Output the (X, Y) coordinate of the center of the cell containing the given text.  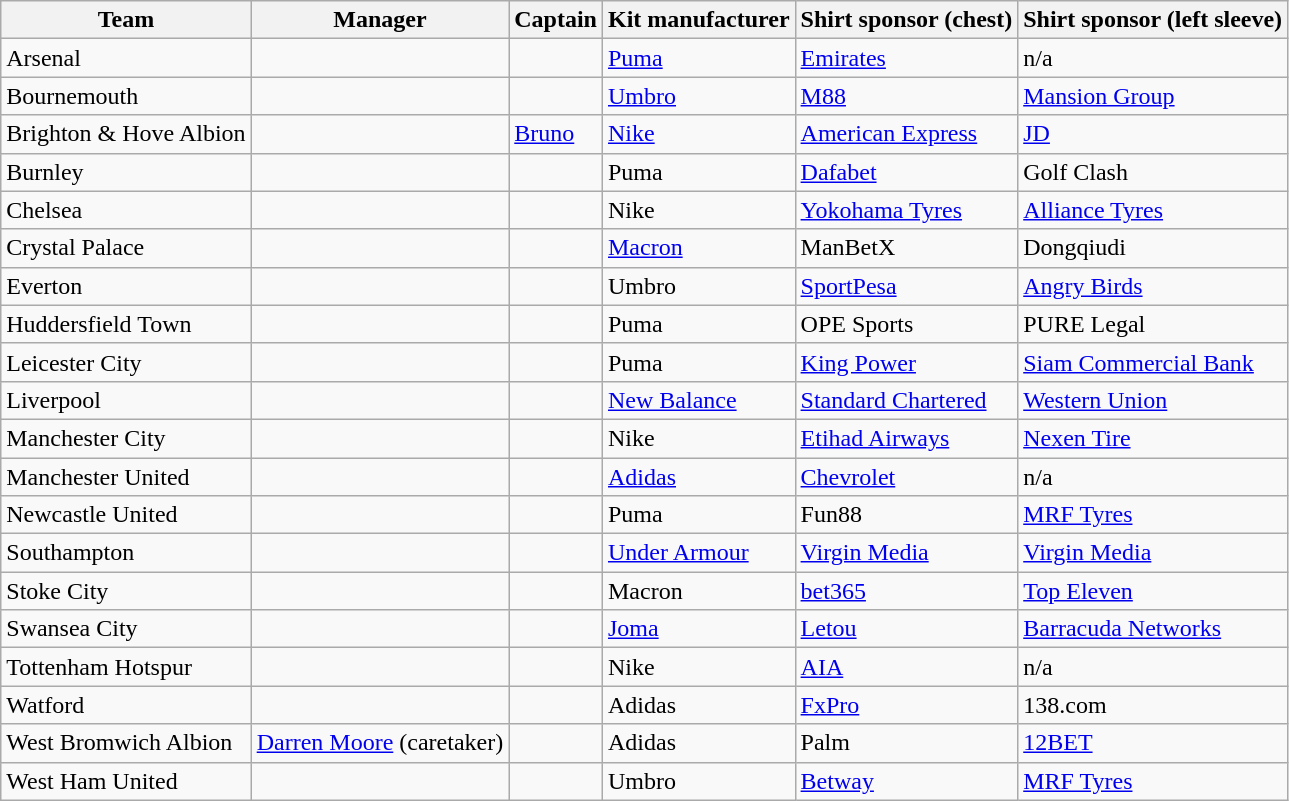
Crystal Palace (126, 248)
Darren Moore (caretaker) (380, 743)
Liverpool (126, 400)
bet365 (906, 591)
Arsenal (126, 58)
Newcastle United (126, 515)
Captain (556, 20)
Manager (380, 20)
Dafabet (906, 172)
Joma (698, 629)
OPE Sports (906, 324)
Shirt sponsor (left sleeve) (1153, 20)
Swansea City (126, 629)
138.com (1153, 705)
Huddersfield Town (126, 324)
West Bromwich Albion (126, 743)
Alliance Tyres (1153, 210)
Yokohama Tyres (906, 210)
Burnley (126, 172)
Tottenham Hotspur (126, 667)
Manchester United (126, 477)
Team (126, 20)
Angry Birds (1153, 286)
Bruno (556, 134)
ManBetX (906, 248)
Golf Clash (1153, 172)
Shirt sponsor (chest) (906, 20)
Letou (906, 629)
West Ham United (126, 781)
Chevrolet (906, 477)
Betway (906, 781)
Kit manufacturer (698, 20)
Southampton (126, 553)
SportPesa (906, 286)
Watford (126, 705)
Everton (126, 286)
Bournemouth (126, 96)
Etihad Airways (906, 438)
King Power (906, 362)
Standard Chartered (906, 400)
Chelsea (126, 210)
FxPro (906, 705)
Leicester City (126, 362)
AIA (906, 667)
Brighton & Hove Albion (126, 134)
Under Armour (698, 553)
PURE Legal (1153, 324)
New Balance (698, 400)
Top Eleven (1153, 591)
Emirates (906, 58)
Palm (906, 743)
American Express (906, 134)
Nexen Tire (1153, 438)
Manchester City (126, 438)
Mansion Group (1153, 96)
Fun88 (906, 515)
Siam Commercial Bank (1153, 362)
Dongqiudi (1153, 248)
12BET (1153, 743)
Stoke City (126, 591)
Western Union (1153, 400)
JD (1153, 134)
M88 (906, 96)
Barracuda Networks (1153, 629)
